Locate the cell with the specified text and output its (X, Y) center coordinate. 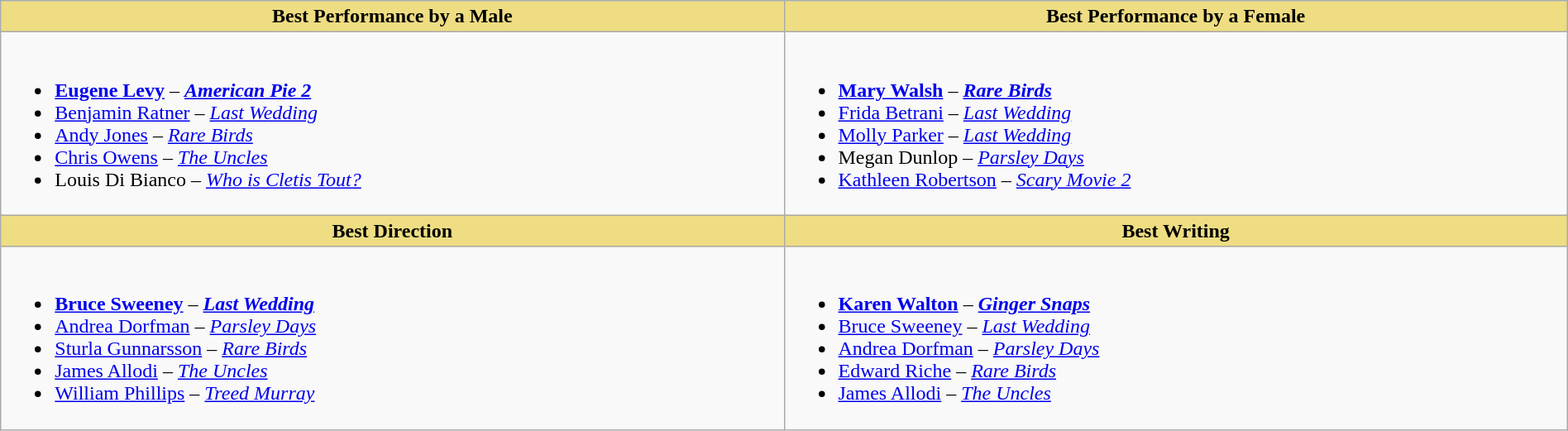
Best Performance by a Male (392, 17)
Mary Walsh – Rare BirdsFrida Betrani – Last WeddingMolly Parker – Last WeddingMegan Dunlop – Parsley DaysKathleen Robertson – Scary Movie 2 (1176, 124)
Best Writing (1176, 231)
Karen Walton – Ginger SnapsBruce Sweeney – Last WeddingAndrea Dorfman – Parsley DaysEdward Riche – Rare BirdsJames Allodi – The Uncles (1176, 338)
Best Direction (392, 231)
Bruce Sweeney – Last WeddingAndrea Dorfman – Parsley DaysSturla Gunnarsson – Rare BirdsJames Allodi – The UnclesWilliam Phillips – Treed Murray (392, 338)
Best Performance by a Female (1176, 17)
Eugene Levy – American Pie 2Benjamin Ratner – Last WeddingAndy Jones – Rare BirdsChris Owens – The UnclesLouis Di Bianco – Who is Cletis Tout? (392, 124)
